Provide the (X, Y) coordinate of the cell's center where the given text is located.  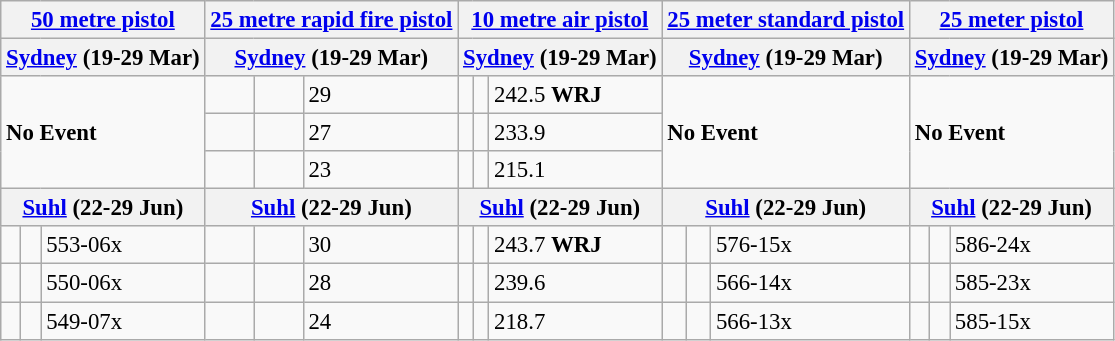
585-15x (1032, 321)
25 meter pistol (1011, 20)
215.1 (576, 170)
239.6 (576, 283)
549-07x (123, 321)
233.9 (576, 133)
10 metre air pistol (560, 20)
585-23x (1032, 283)
50 metre pistol (103, 20)
550-06x (123, 283)
218.7 (576, 321)
566-14x (810, 283)
24 (380, 321)
25 metre rapid fire pistol (332, 20)
30 (380, 245)
243.7 WRJ (576, 245)
23 (380, 170)
553-06x (123, 245)
29 (380, 95)
25 meter standard pistol (786, 20)
28 (380, 283)
27 (380, 133)
576-15x (810, 245)
586-24x (1032, 245)
242.5 WRJ (576, 95)
566-13x (810, 321)
